Capture the cell that displays the provided text and extract its [x, y] central coordinate. 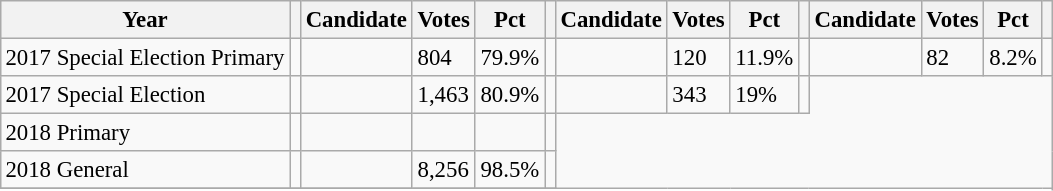
1,463 [444, 95]
8.2% [1013, 57]
19% [764, 95]
8,256 [444, 170]
343 [698, 95]
Year [145, 20]
2018 Primary [145, 133]
2018 General [145, 170]
82 [952, 57]
2017 Special Election [145, 95]
11.9% [764, 57]
98.5% [510, 170]
804 [444, 57]
2017 Special Election Primary [145, 57]
79.9% [510, 57]
120 [698, 57]
80.9% [510, 95]
